Return [X, Y] of the center of cell containing provided text 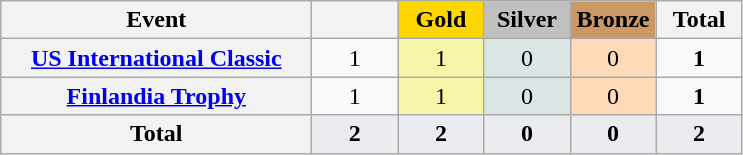
Gold [441, 20]
Finlandia Trophy [156, 96]
US International Classic [156, 58]
Event [156, 20]
Silver [527, 20]
Bronze [613, 20]
